Output the [x, y] coordinate of the center of the cell containing the given text.  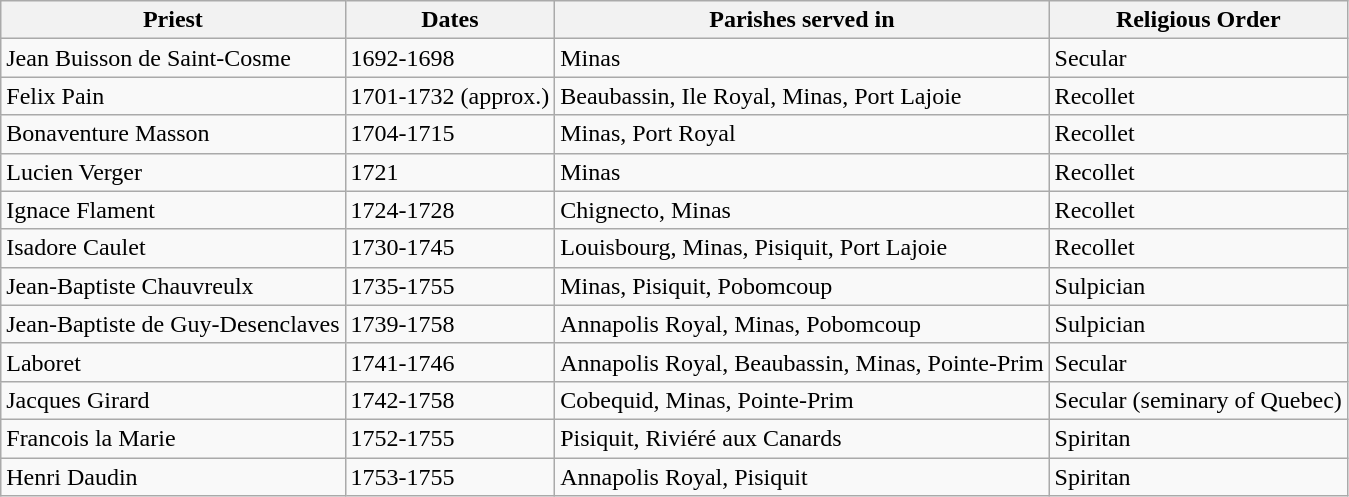
Bonaventure Masson [173, 134]
1692-1698 [450, 58]
1701-1732 (approx.) [450, 96]
Beaubassin, Ile Royal, Minas, Port Lajoie [802, 96]
1735-1755 [450, 286]
Parishes served in [802, 20]
Cobequid, Minas, Pointe-Prim [802, 400]
Francois la Marie [173, 438]
Lucien Verger [173, 172]
1704-1715 [450, 134]
Felix Pain [173, 96]
Chignecto, Minas [802, 210]
Minas, Pisiquit, Pobomcoup [802, 286]
Jean-Baptiste de Guy-Desenclaves [173, 324]
Annapolis Royal, Pisiquit [802, 477]
1739-1758 [450, 324]
Priest [173, 20]
Jacques Girard [173, 400]
Jean Buisson de Saint-Cosme [173, 58]
1724-1728 [450, 210]
Annapolis Royal, Minas, Pobomcoup [802, 324]
Jean-Baptiste Chauvreulx [173, 286]
Louisbourg, Minas, Pisiquit, Port Lajoie [802, 248]
Secular (seminary of Quebec) [1198, 400]
Henri Daudin [173, 477]
Religious Order [1198, 20]
Laboret [173, 362]
1730-1745 [450, 248]
Isadore Caulet [173, 248]
Minas, Port Royal [802, 134]
Annapolis Royal, Beaubassin, Minas, Pointe-Prim [802, 362]
Ignace Flament [173, 210]
1742-1758 [450, 400]
1753-1755 [450, 477]
1752-1755 [450, 438]
Pisiquit, Riviéré aux Canards [802, 438]
Dates [450, 20]
1741-1746 [450, 362]
1721 [450, 172]
